Return the [X, Y] coordinate for the center point of the cell that contains the specified text.  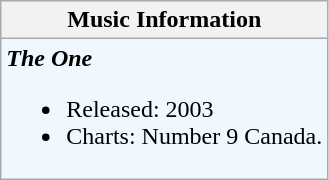
Music Information [164, 20]
The OneReleased: 2003Charts: Number 9 Canada. [164, 109]
